Pinpoint the cell where the given text exists, returning its [X, Y] midpoint coordinate. 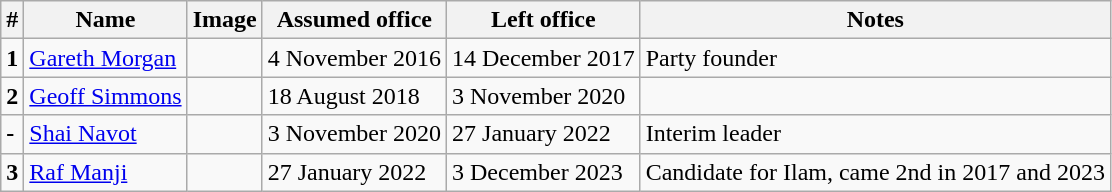
14 December 2017 [544, 58]
- [12, 134]
Gareth Morgan [106, 58]
Left office [544, 20]
3 [12, 172]
Shai Navot [106, 134]
2 [12, 96]
Notes [875, 20]
Name [106, 20]
3 December 2023 [544, 172]
Image [224, 20]
Raf Manji [106, 172]
Geoff Simmons [106, 96]
4 November 2016 [354, 58]
Assumed office [354, 20]
Party founder [875, 58]
Interim leader [875, 134]
1 [12, 58]
# [12, 20]
18 August 2018 [354, 96]
Candidate for Ilam, came 2nd in 2017 and 2023 [875, 172]
